Output the [x, y] coordinate of the center of the cell containing the given text.  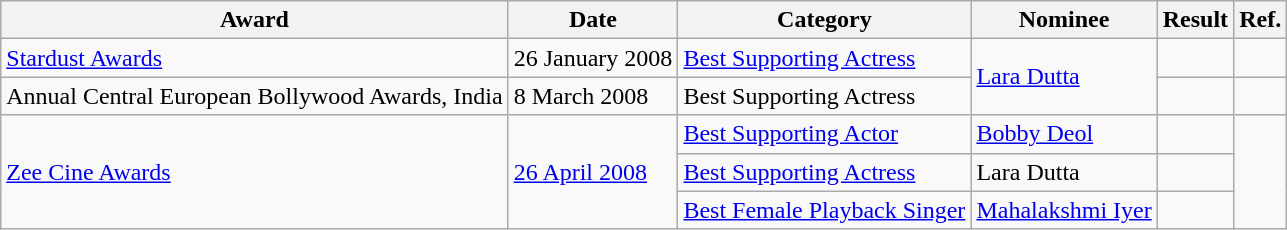
Stardust Awards [254, 58]
Nominee [1064, 20]
Date [593, 20]
8 March 2008 [593, 96]
Mahalakshmi Iyer [1064, 210]
Ref. [1260, 20]
Zee Cine Awards [254, 172]
26 January 2008 [593, 58]
Category [824, 20]
26 April 2008 [593, 172]
Result [1195, 20]
Best Female Playback Singer [824, 210]
Award [254, 20]
Best Supporting Actor [824, 134]
Annual Central European Bollywood Awards, India [254, 96]
Bobby Deol [1064, 134]
